Extract the (X, Y) coordinate from the center of the cell holding the provided text.  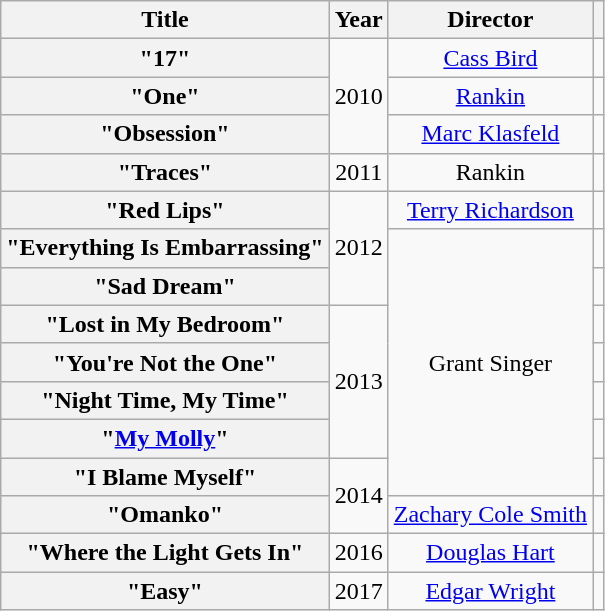
Grant Singer (490, 362)
"17" (165, 58)
"Traces" (165, 172)
"Everything Is Embarrassing" (165, 248)
2010 (358, 96)
"Where the Light Gets In" (165, 553)
"Red Lips" (165, 210)
2016 (358, 553)
"One" (165, 96)
"Night Time, My Time" (165, 400)
"Omanko" (165, 515)
Cass Bird (490, 58)
"Sad Dream" (165, 286)
"My Molly" (165, 438)
2012 (358, 248)
"I Blame Myself" (165, 477)
"Easy" (165, 591)
Director (490, 20)
Marc Klasfeld (490, 134)
"Obsession" (165, 134)
Terry Richardson (490, 210)
2013 (358, 381)
2017 (358, 591)
Douglas Hart (490, 553)
Title (165, 20)
"Lost in My Bedroom" (165, 324)
2014 (358, 496)
Zachary Cole Smith (490, 515)
Year (358, 20)
Edgar Wright (490, 591)
"You're Not the One" (165, 362)
2011 (358, 172)
